Output the [x, y] coordinate of the center of the cell containing the given text.  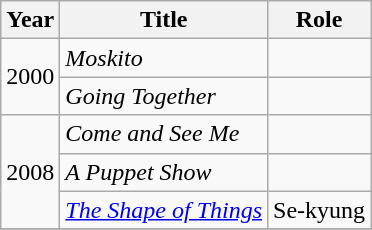
2000 [30, 77]
Role [320, 20]
Se-kyung [320, 210]
2008 [30, 172]
The Shape of Things [164, 210]
A Puppet Show [164, 172]
Moskito [164, 58]
Come and See Me [164, 134]
Year [30, 20]
Title [164, 20]
Going Together [164, 96]
